Capture the cell that displays the provided text and extract its (X, Y) central coordinate. 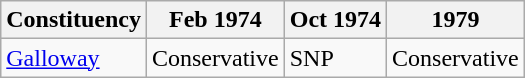
Constituency (74, 20)
Galloway (74, 58)
Feb 1974 (215, 20)
Oct 1974 (335, 20)
1979 (456, 20)
SNP (335, 58)
